Return [x, y] of the center of cell containing provided text 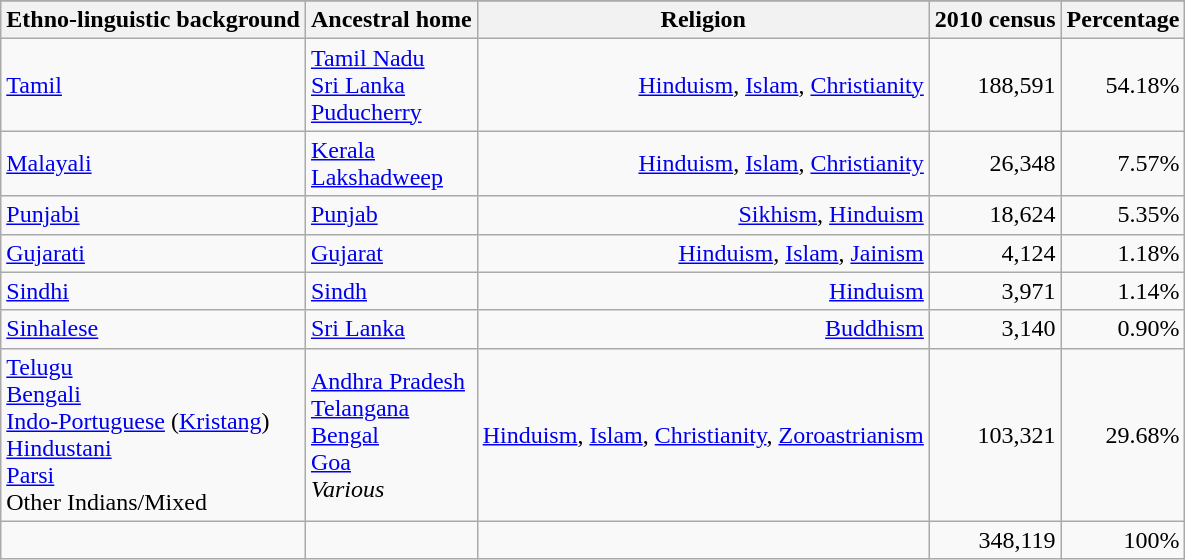
26,348 [995, 164]
1.18% [1123, 253]
Andhra Pradesh Telangana Bengal Goa Various [391, 434]
Punjab [391, 215]
Hinduism, Islam, Jainism [703, 253]
Sindh [391, 291]
Kerala Lakshadweep [391, 164]
4,124 [995, 253]
348,119 [995, 540]
Gujarati [154, 253]
100% [1123, 540]
Sindhi [154, 291]
Buddhism [703, 329]
29.68% [1123, 434]
1.14% [1123, 291]
Telugu Bengali Indo-Portuguese (Kristang) Hindustani Parsi Other Indians/Mixed [154, 434]
Tamil Nadu Sri Lanka Puducherry [391, 85]
Percentage [1123, 20]
Hinduism, Islam, Christianity, Zoroastrianism [703, 434]
Ancestral home [391, 20]
3,140 [995, 329]
3,971 [995, 291]
Hinduism [703, 291]
Tamil [154, 85]
Gujarat [391, 253]
54.18% [1123, 85]
Ethno-linguistic background [154, 20]
103,321 [995, 434]
Malayali [154, 164]
Punjabi [154, 215]
Sri Lanka [391, 329]
18,624 [995, 215]
Sikhism, Hinduism [703, 215]
Sinhalese [154, 329]
188,591 [995, 85]
Religion [703, 20]
7.57% [1123, 164]
0.90% [1123, 329]
2010 census [995, 20]
5.35% [1123, 215]
